Locate the cell with the specified text and output its [X, Y] center coordinate. 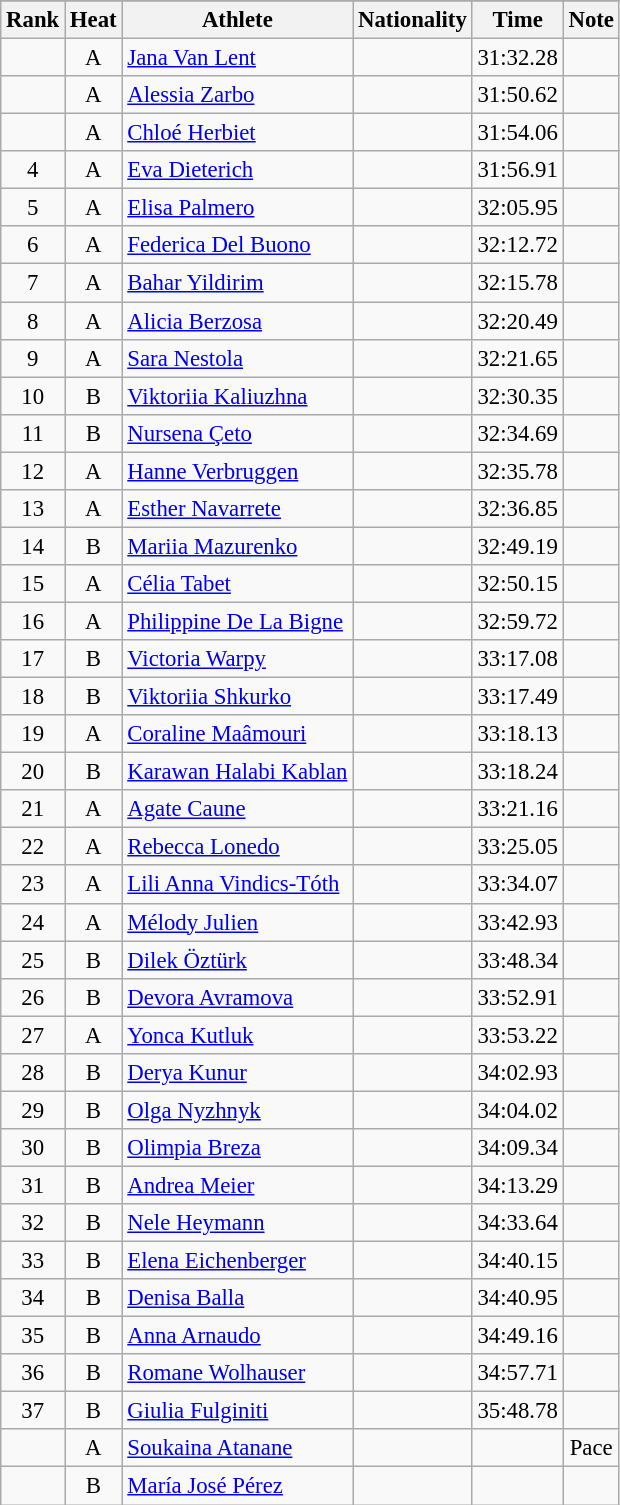
Pace [591, 1449]
25 [33, 960]
Rebecca Lonedo [238, 847]
34:09.34 [518, 1148]
34:40.15 [518, 1261]
Elena Eichenberger [238, 1261]
36 [33, 1373]
26 [33, 997]
Bahar Yildirim [238, 283]
Dilek Öztürk [238, 960]
12 [33, 471]
15 [33, 584]
32:50.15 [518, 584]
33:17.49 [518, 697]
Viktoriia Kaliuzhna [238, 396]
5 [33, 208]
34:13.29 [518, 1185]
32:36.85 [518, 509]
28 [33, 1073]
Nursena Çeto [238, 433]
Karawan Halabi Kablan [238, 772]
Romane Wolhauser [238, 1373]
Denisa Balla [238, 1298]
37 [33, 1411]
Andrea Meier [238, 1185]
Time [518, 20]
Chloé Herbiet [238, 133]
10 [33, 396]
18 [33, 697]
14 [33, 546]
35 [33, 1336]
Viktoriia Shkurko [238, 697]
Célia Tabet [238, 584]
Derya Kunur [238, 1073]
31:32.28 [518, 58]
Federica Del Buono [238, 245]
Note [591, 20]
33:18.13 [518, 734]
Heat [94, 20]
Elisa Palmero [238, 208]
32 [33, 1223]
Mélody Julien [238, 922]
Coraline Maâmouri [238, 734]
Alessia Zarbo [238, 95]
Philippine De La Bigne [238, 621]
33:48.34 [518, 960]
Rank [33, 20]
31 [33, 1185]
7 [33, 283]
33:42.93 [518, 922]
33 [33, 1261]
33:53.22 [518, 1035]
Mariia Mazurenko [238, 546]
María José Pérez [238, 1486]
34:40.95 [518, 1298]
32:49.19 [518, 546]
29 [33, 1110]
Victoria Warpy [238, 659]
Esther Navarrete [238, 509]
33:21.16 [518, 809]
8 [33, 321]
32:34.69 [518, 433]
17 [33, 659]
34:33.64 [518, 1223]
13 [33, 509]
34:04.02 [518, 1110]
24 [33, 922]
Athlete [238, 20]
9 [33, 358]
33:34.07 [518, 885]
22 [33, 847]
32:12.72 [518, 245]
32:21.65 [518, 358]
33:52.91 [518, 997]
11 [33, 433]
33:18.24 [518, 772]
23 [33, 885]
34:57.71 [518, 1373]
34:49.16 [518, 1336]
Yonca Kutluk [238, 1035]
16 [33, 621]
34 [33, 1298]
32:30.35 [518, 396]
Soukaina Atanane [238, 1449]
32:59.72 [518, 621]
Alicia Berzosa [238, 321]
31:54.06 [518, 133]
Hanne Verbruggen [238, 471]
34:02.93 [518, 1073]
Devora Avramova [238, 997]
4 [33, 170]
Olga Nyzhnyk [238, 1110]
Olimpia Breza [238, 1148]
Nele Heymann [238, 1223]
Sara Nestola [238, 358]
Agate Caune [238, 809]
32:15.78 [518, 283]
Anna Arnaudo [238, 1336]
33:17.08 [518, 659]
32:35.78 [518, 471]
27 [33, 1035]
Jana Van Lent [238, 58]
20 [33, 772]
35:48.78 [518, 1411]
32:20.49 [518, 321]
21 [33, 809]
Giulia Fulginiti [238, 1411]
Eva Dieterich [238, 170]
19 [33, 734]
33:25.05 [518, 847]
31:50.62 [518, 95]
32:05.95 [518, 208]
31:56.91 [518, 170]
Lili Anna Vindics-Tóth [238, 885]
6 [33, 245]
Nationality [412, 20]
30 [33, 1148]
